Scan for the cell matching the given text and deliver its (x, y) coordinate at center. 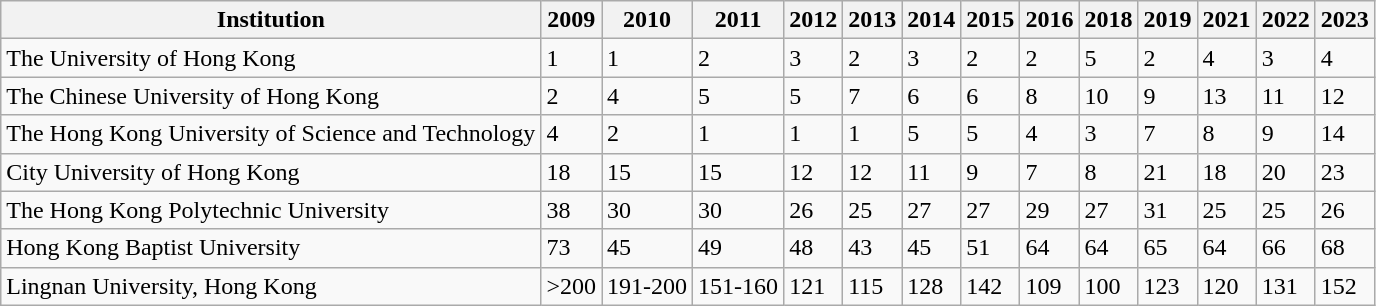
128 (932, 286)
48 (814, 248)
142 (990, 286)
29 (1050, 210)
31 (1168, 210)
The Chinese University of Hong Kong (271, 96)
2009 (572, 20)
2012 (814, 20)
2010 (648, 20)
121 (814, 286)
Hong Kong Baptist University (271, 248)
2018 (1108, 20)
151-160 (738, 286)
2022 (1286, 20)
2019 (1168, 20)
21 (1168, 172)
2011 (738, 20)
120 (1226, 286)
23 (1344, 172)
2013 (872, 20)
68 (1344, 248)
The Hong Kong Polytechnic University (271, 210)
2016 (1050, 20)
2014 (932, 20)
14 (1344, 134)
Institution (271, 20)
38 (572, 210)
2023 (1344, 20)
51 (990, 248)
115 (872, 286)
13 (1226, 96)
The Hong Kong University of Science and Technology (271, 134)
49 (738, 248)
123 (1168, 286)
2015 (990, 20)
Lingnan University, Hong Kong (271, 286)
20 (1286, 172)
131 (1286, 286)
43 (872, 248)
152 (1344, 286)
100 (1108, 286)
2021 (1226, 20)
The University of Hong Kong (271, 58)
109 (1050, 286)
73 (572, 248)
191-200 (648, 286)
City University of Hong Kong (271, 172)
65 (1168, 248)
66 (1286, 248)
>200 (572, 286)
10 (1108, 96)
